Determine the (X, Y) coordinate at the center of the cell enclosing the given text.  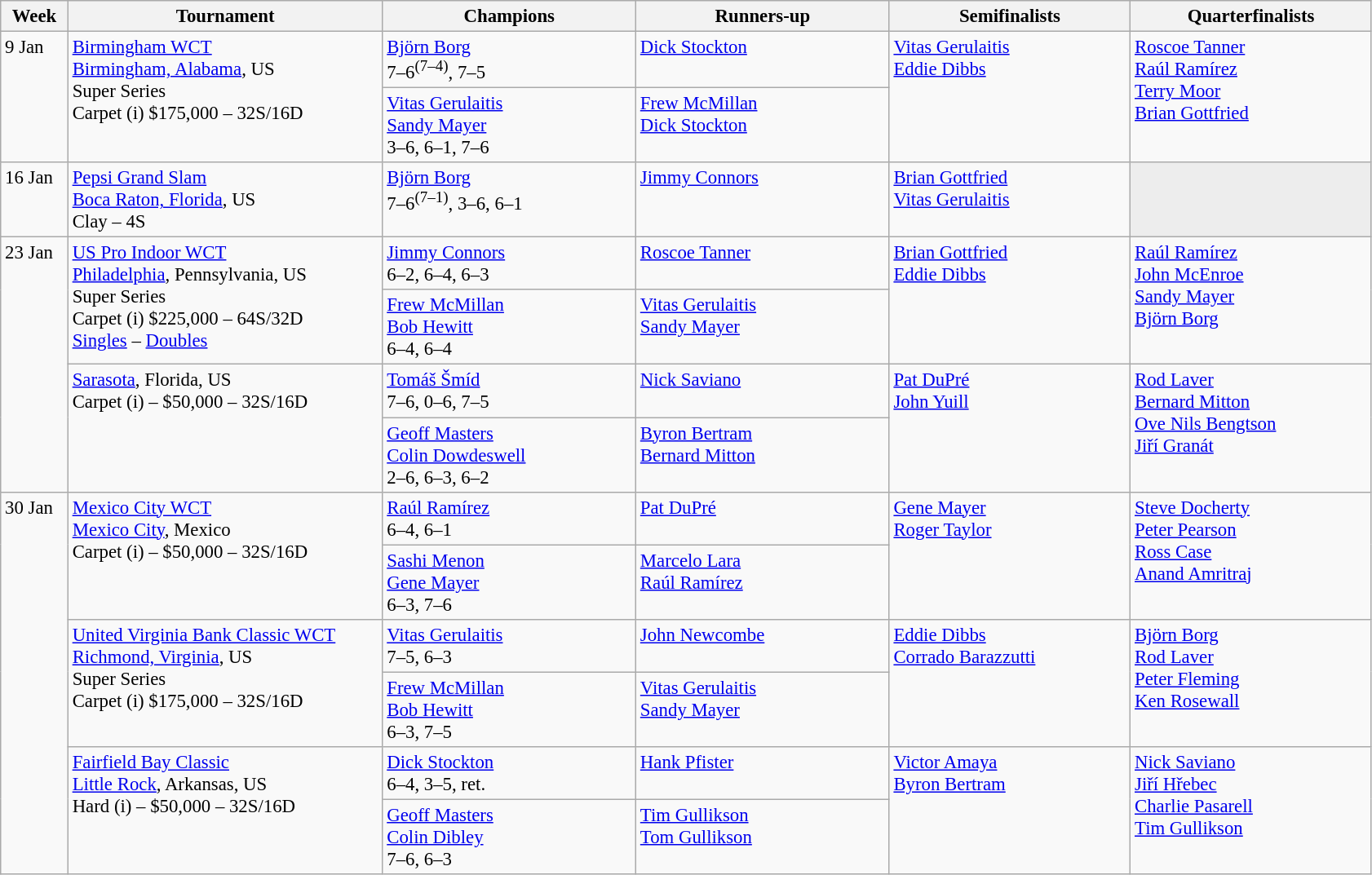
Pat DuPré (763, 519)
Week (34, 16)
Hank Pfister (763, 773)
Victor Amaya Byron Bertram (1010, 811)
Tomáš Šmíd 7–6, 0–6, 7–5 (509, 391)
Rod Laver Bernard Mitton Ove Nils Bengtson Jiří Granát (1251, 428)
Roscoe Tanner (763, 264)
Frew McMillan Bob Hewitt 6–4, 6–4 (509, 328)
Nick Saviano (763, 391)
Runners-up (763, 16)
Jimmy Connors 6–2, 6–4, 6–3 (509, 264)
Jimmy Connors (763, 200)
Semifinalists (1010, 16)
Pat DuPré John Yuill (1010, 428)
Eddie Dibbs Corrado Barazzutti (1010, 683)
30 Jan (34, 683)
Sarasota, Florida, US Carpet (i) – $50,000 – 32S/16D (225, 428)
Quarterfinalists (1251, 16)
Vitas Gerulaitis Sandy Mayer 3–6, 6–1, 7–6 (509, 126)
Björn Borg Rod Laver Peter Fleming Ken Rosewall (1251, 683)
Nick Saviano Jiří Hřebec Charlie Pasarell Tim Gullikson (1251, 811)
Steve Docherty Peter Pearson Ross Case Anand Amritraj (1251, 555)
Björn Borg 7–6(7–1), 3–6, 6–1 (509, 200)
Dick Stockton 6–4, 3–5, ret. (509, 773)
Marcelo Lara Raúl Ramírez (763, 582)
Fairfield Bay Classic Little Rock, Arkansas, US Hard (i) – $50,000 – 32S/16D (225, 811)
Frew McMillan Bob Hewitt 6–3, 7–5 (509, 709)
Brian Gottfried Eddie Dibbs (1010, 301)
Geoff Masters Colin Dowdeswell 2–6, 6–3, 6–2 (509, 455)
Byron Bertram Bernard Mitton (763, 455)
Vitas Gerulaitis 7–5, 6–3 (509, 646)
Brian Gottfried Vitas Gerulaitis (1010, 200)
United Virginia Bank Classic WCT Richmond, Virginia, US Super Series Carpet (i) $175,000 – 32S/16D (225, 683)
Dick Stockton (763, 60)
Raúl Ramírez 6–4, 6–1 (509, 519)
Mexico City WCT Mexico City, Mexico Carpet (i) – $50,000 – 32S/16D (225, 555)
Champions (509, 16)
Tournament (225, 16)
Pepsi Grand Slam Boca Raton, Florida, US Clay – 4S (225, 200)
Roscoe Tanner Raúl Ramírez Terry Moor Brian Gottfried (1251, 98)
Frew McMillan Dick Stockton (763, 126)
US Pro Indoor WCT Philadelphia, Pennsylvania, US Super Series Carpet (i) $225,000 – 64S/32D Singles – Doubles (225, 301)
Gene Mayer Roger Taylor (1010, 555)
23 Jan (34, 365)
Geoff Masters Colin Dibley 7–6, 6–3 (509, 837)
16 Jan (34, 200)
Sashi Menon Gene Mayer 6–3, 7–6 (509, 582)
John Newcombe (763, 646)
Birmingham WCT Birmingham, Alabama, US Super Series Carpet (i) $175,000 – 32S/16D (225, 98)
9 Jan (34, 98)
Raúl Ramírez John McEnroe Sandy Mayer Björn Borg (1251, 301)
Vitas Gerulaitis Eddie Dibbs (1010, 98)
Tim Gullikson Tom Gullikson (763, 837)
Björn Borg 7–6(7–4), 7–5 (509, 60)
